Find where the given text appears and provide that cell's center as (X, Y) coordinate. 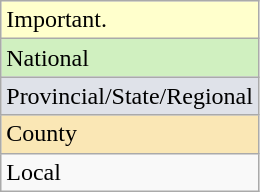
Local (130, 172)
County (130, 134)
Important. (130, 20)
National (130, 58)
Provincial/State/Regional (130, 96)
